From the cell containing the given text, extract its center point as (x, y) coordinate. 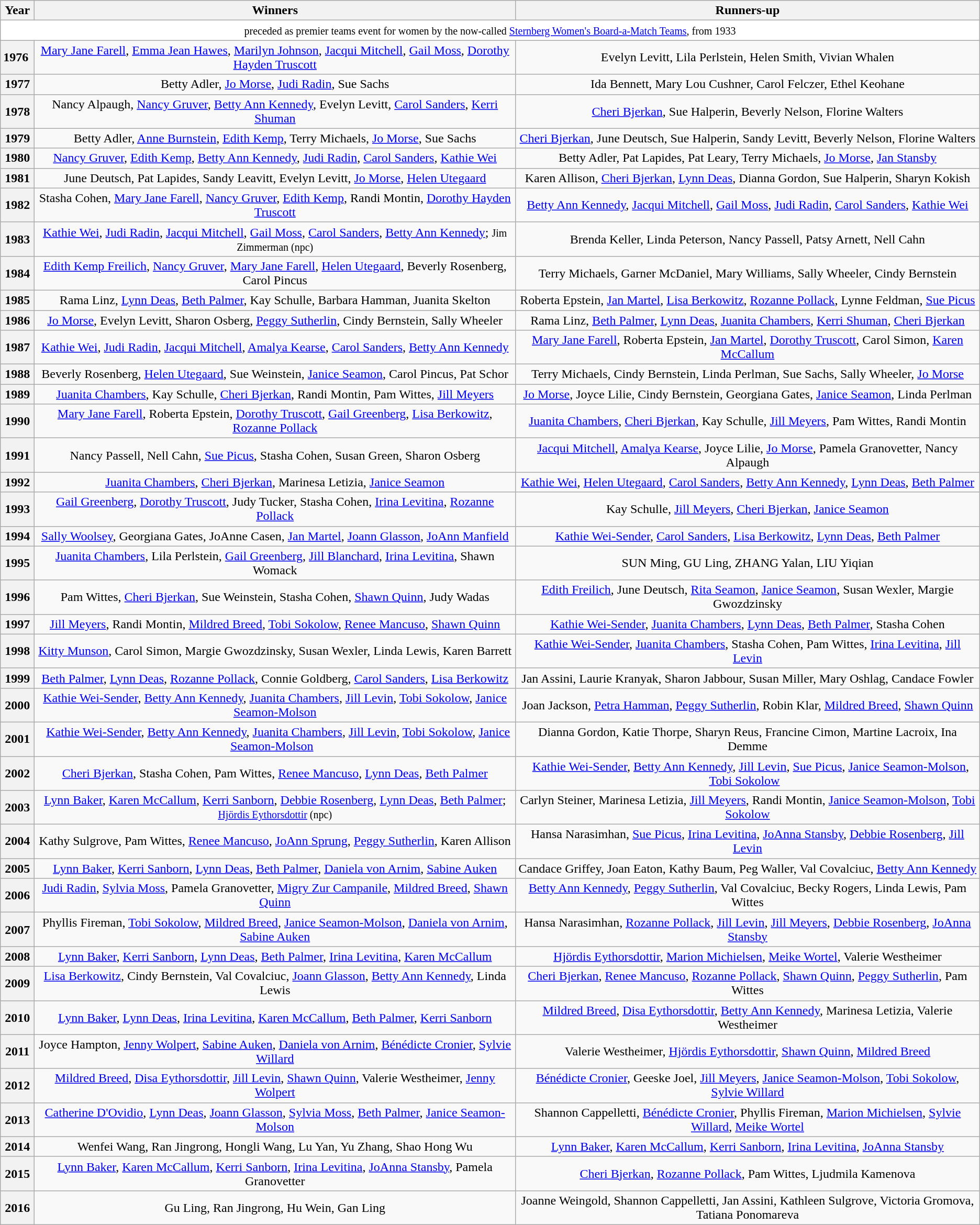
2010 (18, 1018)
SUN Ming, GU Ling, ZHANG Yalan, LIU Yiqian (748, 563)
Sally Woolsey, Georgiana Gates, JoAnne Casen, Jan Martel, Joann Glasson, JoAnn Manfield (275, 536)
1995 (18, 563)
Mary Jane Farell, Roberta Epstein, Dorothy Truscott, Gail Greenberg, Lisa Berkowitz, Rozanne Pollack (275, 421)
Wenfei Wang, Ran Jingrong, Hongli Wang, Lu Yan, Yu Zhang, Shao Hong Wu (275, 1146)
Jo Morse, Evelyn Levitt, Sharon Osberg, Peggy Sutherlin, Cindy Bernstein, Sally Wheeler (275, 320)
Kathy Sulgrove, Pam Wittes, Renee Mancuso, JoAnn Sprung, Peggy Sutherlin, Karen Allison (275, 842)
Bénédicte Cronier, Geeske Joel, Jill Meyers, Janice Seamon-Molson, Tobi Sokolow, Sylvie Willard (748, 1086)
1987 (18, 348)
Evelyn Levitt, Lila Perlstein, Helen Smith, Vivian Whalen (748, 58)
Cheri Bjerkan, Sue Halperin, Beverly Nelson, Florine Walters (748, 111)
Karen Allison, Cheri Bjerkan, Lynn Deas, Dianna Gordon, Sue Halperin, Sharyn Kokish (748, 178)
Rama Linz, Beth Palmer, Lynn Deas, Juanita Chambers, Kerri Shuman, Cheri Bjerkan (748, 320)
Mildred Breed, Disa Eythorsdottir, Jill Levin, Shawn Quinn, Valerie Westheimer, Jenny Wolpert (275, 1086)
Candace Griffey, Joan Eaton, Kathy Baum, Peg Waller, Val Covalciuc, Betty Ann Kennedy (748, 868)
Hjördis Eythorsdottir, Marion Michielsen, Meike Wortel, Valerie Westheimer (748, 956)
2001 (18, 739)
1990 (18, 421)
Juanita Chambers, Kay Schulle, Cheri Bjerkan, Randi Montin, Pam Wittes, Jill Meyers (275, 394)
Nancy Alpaugh, Nancy Gruver, Betty Ann Kennedy, Evelyn Levitt, Carol Sanders, Kerri Shuman (275, 111)
2015 (18, 1174)
Kathie Wei, Judi Radin, Jacqui Mitchell, Amalya Kearse, Carol Sanders, Betty Ann Kennedy (275, 348)
2005 (18, 868)
2016 (18, 1207)
1980 (18, 158)
Phyllis Fireman, Tobi Sokolow, Mildred Breed, Janice Seamon-Molson, Daniela von Arnim, Sabine Auken (275, 930)
Kitty Munson, Carol Simon, Margie Gwozdzinsky, Susan Wexler, Linda Lewis, Karen Barrett (275, 651)
Betty Ann Kennedy, Peggy Sutherlin, Val Covalciuc, Becky Rogers, Linda Lewis, Pam Wittes (748, 895)
1981 (18, 178)
Nancy Gruver, Edith Kemp, Betty Ann Kennedy, Judi Radin, Carol Sanders, Kathie Wei (275, 158)
Juanita Chambers, Cheri Bjerkan, Kay Schulle, Jill Meyers, Pam Wittes, Randi Montin (748, 421)
2008 (18, 956)
1983 (18, 239)
June Deutsch, Pat Lapides, Sandy Leavitt, Evelyn Levitt, Jo Morse, Helen Utegaard (275, 178)
Gu Ling, Ran Jingrong, Hu Wein, Gan Ling (275, 1207)
Jill Meyers, Randi Montin, Mildred Breed, Tobi Sokolow, Renee Mancuso, Shawn Quinn (275, 624)
Hansa Narasimhan, Sue Picus, Irina Levitina, JoAnna Stansby, Debbie Rosenberg, Jill Levin (748, 842)
Cheri Bjerkan, Stasha Cohen, Pam Wittes, Renee Mancuso, Lynn Deas, Beth Palmer (275, 773)
Year (18, 10)
Edith Kemp Freilich, Nancy Gruver, Mary Jane Farell, Helen Utegaard, Beverly Rosenberg, Carol Pincus (275, 273)
Jacqui Mitchell, Amalya Kearse, Joyce Lilie, Jo Morse, Pamela Granovetter, Nancy Alpaugh (748, 455)
1997 (18, 624)
Mary Jane Farell, Roberta Epstein, Jan Martel, Dorothy Truscott, Carol Simon, Karen McCallum (748, 348)
1999 (18, 678)
Stasha Cohen, Mary Jane Farell, Nancy Gruver, Edith Kemp, Randi Montin, Dorothy Hayden Truscott (275, 205)
Winners (275, 10)
Roberta Epstein, Jan Martel, Lisa Berkowitz, Rozanne Pollack, Lynne Feldman, Sue Picus (748, 300)
Dianna Gordon, Katie Thorpe, Sharyn Reus, Francine Cimon, Martine Lacroix, Ina Demme (748, 739)
Beth Palmer, Lynn Deas, Rozanne Pollack, Connie Goldberg, Carol Sanders, Lisa Berkowitz (275, 678)
Joanne Weingold, Shannon Cappelletti, Jan Assini, Kathleen Sulgrove, Victoria Gromova, Tatiana Ponomareva (748, 1207)
Lynn Baker, Kerri Sanborn, Lynn Deas, Beth Palmer, Daniela von Arnim, Sabine Auken (275, 868)
Kathie Wei, Helen Utegaard, Carol Sanders, Betty Ann Kennedy, Lynn Deas, Beth Palmer (748, 482)
Gail Greenberg, Dorothy Truscott, Judy Tucker, Stasha Cohen, Irina Levitina, Rozanne Pollack (275, 509)
Beverly Rosenberg, Helen Utegaard, Sue Weinstein, Janice Seamon, Carol Pincus, Pat Schor (275, 374)
Rama Linz, Lynn Deas, Beth Palmer, Kay Schulle, Barbara Hamman, Juanita Skelton (275, 300)
Jo Morse, Joyce Lilie, Cindy Bernstein, Georgiana Gates, Janice Seamon, Linda Perlman (748, 394)
2002 (18, 773)
1991 (18, 455)
2003 (18, 807)
2012 (18, 1086)
Judi Radin, Sylvia Moss, Pamela Granovetter, Migry Zur Campanile, Mildred Breed, Shawn Quinn (275, 895)
Cheri Bjerkan, June Deutsch, Sue Halperin, Sandy Levitt, Beverly Nelson, Florine Walters (748, 138)
Runners-up (748, 10)
Lynn Baker, Kerri Sanborn, Lynn Deas, Beth Palmer, Irina Levitina, Karen McCallum (275, 956)
Valerie Westheimer, Hjördis Eythorsdottir, Shawn Quinn, Mildred Breed (748, 1051)
Edith Freilich, June Deutsch, Rita Seamon, Janice Seamon, Susan Wexler, Margie Gwozdzinsky (748, 597)
2004 (18, 842)
1984 (18, 273)
Betty Adler, Jo Morse, Judi Radin, Sue Sachs (275, 84)
1993 (18, 509)
Kay Schulle, Jill Meyers, Cheri Bjerkan, Janice Seamon (748, 509)
Juanita Chambers, Cheri Bjerkan, Marinesa Letizia, Janice Seamon (275, 482)
1978 (18, 111)
Terry Michaels, Cindy Bernstein, Linda Perlman, Sue Sachs, Sally Wheeler, Jo Morse (748, 374)
1986 (18, 320)
Lynn Baker, Karen McCallum, Kerri Sanborn, Irina Levitina, JoAnna Stansby (748, 1146)
1996 (18, 597)
Brenda Keller, Linda Peterson, Nancy Passell, Patsy Arnett, Nell Cahn (748, 239)
1977 (18, 84)
2013 (18, 1119)
Kathie Wei-Sender, Carol Sanders, Lisa Berkowitz, Lynn Deas, Beth Palmer (748, 536)
Cheri Bjerkan, Rozanne Pollack, Pam Wittes, Ljudmila Kamenova (748, 1174)
Terry Michaels, Garner McDaniel, Mary Williams, Sally Wheeler, Cindy Bernstein (748, 273)
Mildred Breed, Disa Eythorsdottir, Betty Ann Kennedy, Marinesa Letizia, Valerie Westheimer (748, 1018)
Betty Ann Kennedy, Jacqui Mitchell, Gail Moss, Judi Radin, Carol Sanders, Kathie Wei (748, 205)
Mary Jane Farell, Emma Jean Hawes, Marilyn Johnson, Jacqui Mitchell, Gail Moss, Dorothy Hayden Truscott (275, 58)
Hansa Narasimhan, Rozanne Pollack, Jill Levin, Jill Meyers, Debbie Rosenberg, JoAnna Stansby (748, 930)
1989 (18, 394)
Lynn Baker, Karen McCallum, Kerri Sanborn, Irina Levitina, JoAnna Stansby, Pamela Granovetter (275, 1174)
1985 (18, 300)
preceded as premier teams event for women by the now-called Sternberg Women's Board-a-Match Teams, from 1933 (490, 30)
Kathie Wei-Sender, Juanita Chambers, Stasha Cohen, Pam Wittes, Irina Levitina, Jill Levin (748, 651)
2009 (18, 983)
2011 (18, 1051)
Carlyn Steiner, Marinesa Letizia, Jill Meyers, Randi Montin, Janice Seamon-Molson, Tobi Sokolow (748, 807)
1988 (18, 374)
Cheri Bjerkan, Renee Mancuso, Rozanne Pollack, Shawn Quinn, Peggy Sutherlin, Pam Wittes (748, 983)
1994 (18, 536)
1979 (18, 138)
Jan Assini, Laurie Kranyak, Sharon Jabbour, Susan Miller, Mary Oshlag, Candace Fowler (748, 678)
Juanita Chambers, Lila Perlstein, Gail Greenberg, Jill Blanchard, Irina Levitina, Shawn Womack (275, 563)
1998 (18, 651)
Kathie Wei, Judi Radin, Jacqui Mitchell, Gail Moss, Carol Sanders, Betty Ann Kennedy; Jim Zimmerman (npc) (275, 239)
Shannon Cappelletti, Bénédicte Cronier, Phyllis Fireman, Marion Michielsen, Sylvie Willard, Meike Wortel (748, 1119)
Lynn Baker, Lynn Deas, Irina Levitina, Karen McCallum, Beth Palmer, Kerri Sanborn (275, 1018)
2007 (18, 930)
2006 (18, 895)
2000 (18, 705)
Ida Bennett, Mary Lou Cushner, Carol Felczer, Ethel Keohane (748, 84)
Lynn Baker, Karen McCallum, Kerri Sanborn, Debbie Rosenberg, Lynn Deas, Beth Palmer; Hjördis Eythorsdottir (npc) (275, 807)
Betty Adler, Anne Burnstein, Edith Kemp, Terry Michaels, Jo Morse, Sue Sachs (275, 138)
Kathie Wei-Sender, Juanita Chambers, Lynn Deas, Beth Palmer, Stasha Cohen (748, 624)
Lisa Berkowitz, Cindy Bernstein, Val Covalciuc, Joann Glasson, Betty Ann Kennedy, Linda Lewis (275, 983)
Kathie Wei-Sender, Betty Ann Kennedy, Jill Levin, Sue Picus, Janice Seamon-Molson, Tobi Sokolow (748, 773)
Betty Adler, Pat Lapides, Pat Leary, Terry Michaels, Jo Morse, Jan Stansby (748, 158)
1992 (18, 482)
1982 (18, 205)
Joyce Hampton, Jenny Wolpert, Sabine Auken, Daniela von Arnim, Bénédicte Cronier, Sylvie Willard (275, 1051)
2014 (18, 1146)
Nancy Passell, Nell Cahn, Sue Picus, Stasha Cohen, Susan Green, Sharon Osberg (275, 455)
Catherine D'Ovidio, Lynn Deas, Joann Glasson, Sylvia Moss, Beth Palmer, Janice Seamon-Molson (275, 1119)
1976 (18, 58)
Pam Wittes, Cheri Bjerkan, Sue Weinstein, Stasha Cohen, Shawn Quinn, Judy Wadas (275, 597)
Joan Jackson, Petra Hamman, Peggy Sutherlin, Robin Klar, Mildred Breed, Shawn Quinn (748, 705)
